Search for the cell housing the specified text and yield its (x, y) center coordinate. 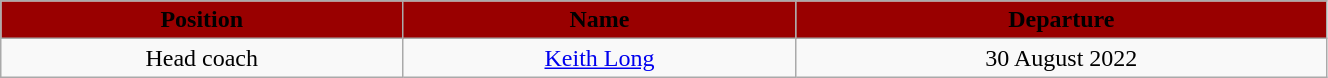
Head coach (202, 58)
Position (202, 20)
Name (600, 20)
Keith Long (600, 58)
Departure (1061, 20)
30 August 2022 (1061, 58)
